Detect which cell encompasses the target text, then output its [X, Y] center coordinate. 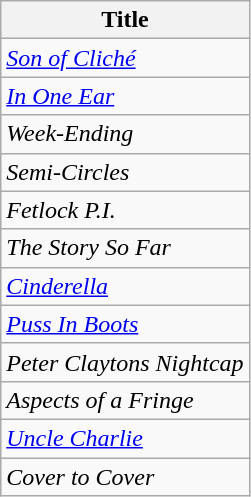
Semi-Circles [125, 172]
Fetlock P.I. [125, 210]
Cinderella [125, 286]
Week-Ending [125, 134]
Cover to Cover [125, 477]
In One Ear [125, 96]
Aspects of a Fringe [125, 400]
Puss In Boots [125, 324]
Peter Claytons Nightcap [125, 362]
Uncle Charlie [125, 438]
Title [125, 20]
Son of Cliché [125, 58]
The Story So Far [125, 248]
